Detect which cell encompasses the target text, then output its (x, y) center coordinate. 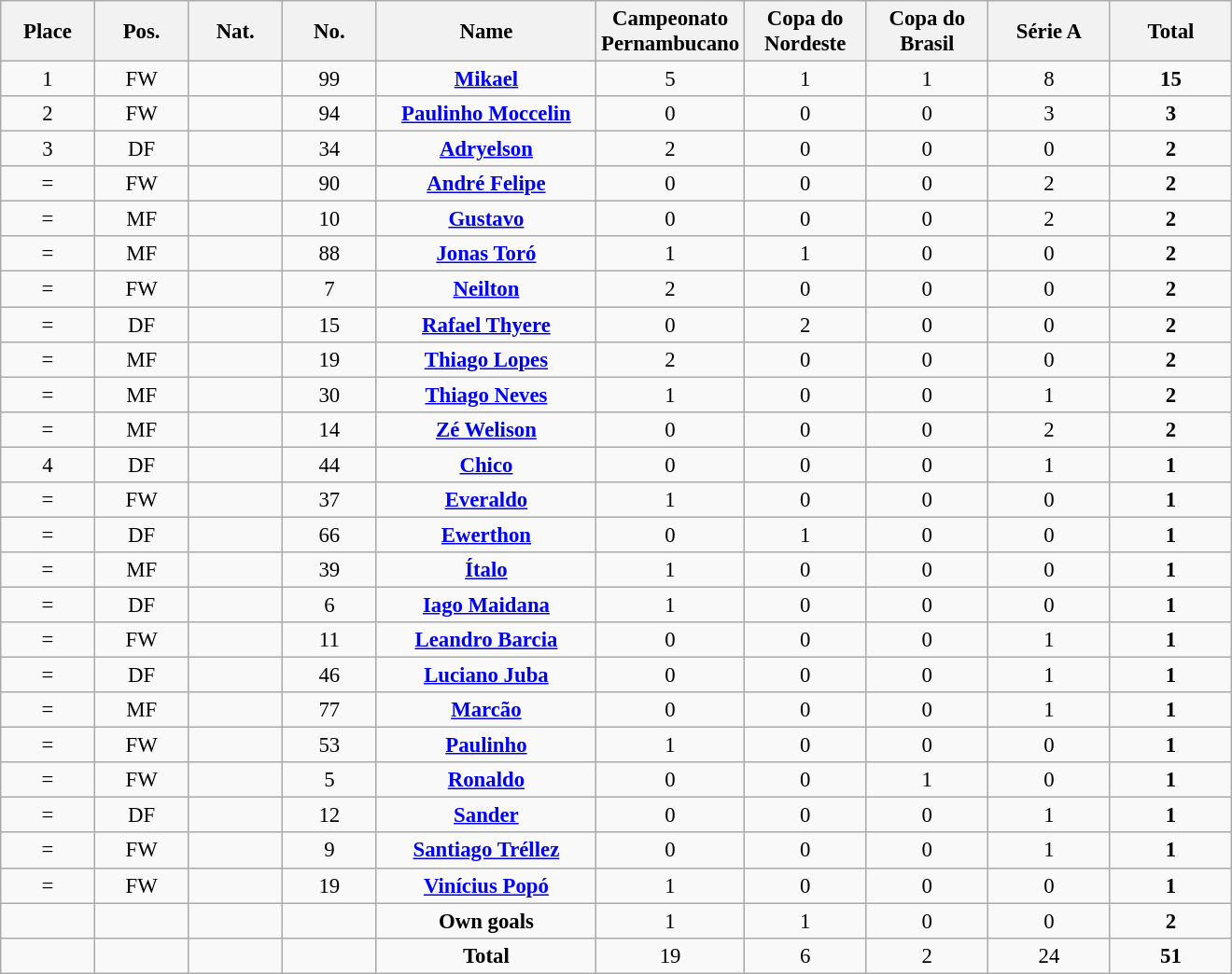
Marcão (486, 710)
Neilton (486, 289)
André Felipe (486, 184)
8 (1049, 79)
Ronaldo (486, 780)
Santiago Tréllez (486, 851)
37 (330, 500)
Name (486, 32)
39 (330, 570)
No. (330, 32)
30 (330, 395)
Leandro Barcia (486, 640)
53 (330, 745)
Mikael (486, 79)
88 (330, 255)
99 (330, 79)
14 (330, 429)
Jonas Toró (486, 255)
Adryelson (486, 149)
34 (330, 149)
Copa do Nordeste (805, 32)
10 (330, 219)
Vinícius Popó (486, 885)
44 (330, 465)
Sander (486, 815)
Iago Maidana (486, 605)
Ewerthon (486, 535)
Nat. (235, 32)
9 (330, 851)
7 (330, 289)
Thiago Lopes (486, 359)
Paulinho Moccelin (486, 114)
Thiago Neves (486, 395)
Pos. (142, 32)
46 (330, 675)
Everaldo (486, 500)
Campeonato Pernambucano (670, 32)
Paulinho (486, 745)
Own goals (486, 921)
Série A (1049, 32)
51 (1170, 955)
4 (49, 465)
66 (330, 535)
Chico (486, 465)
Zé Welison (486, 429)
Luciano Juba (486, 675)
94 (330, 114)
90 (330, 184)
Place (49, 32)
11 (330, 640)
Gustavo (486, 219)
Ítalo (486, 570)
Copa do Brasil (928, 32)
Rafael Thyere (486, 325)
12 (330, 815)
24 (1049, 955)
77 (330, 710)
